Scan for the cell matching the given text and deliver its [X, Y] coordinate at center. 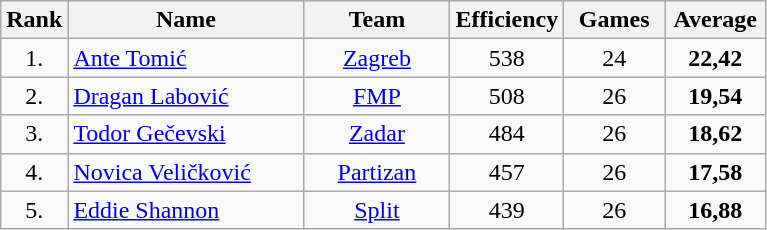
457 [507, 172]
Novica Veličković [186, 172]
Average [716, 20]
Split [377, 210]
Name [186, 20]
Zagreb [377, 58]
439 [507, 210]
Dragan Labović [186, 96]
Ante Tomić [186, 58]
Todor Gečevski [186, 134]
24 [614, 58]
2. [34, 96]
4. [34, 172]
Games [614, 20]
5. [34, 210]
1. [34, 58]
FMP [377, 96]
17,58 [716, 172]
484 [507, 134]
Partizan [377, 172]
Efficiency [507, 20]
Eddie Shannon [186, 210]
19,54 [716, 96]
Team [377, 20]
18,62 [716, 134]
16,88 [716, 210]
508 [507, 96]
3. [34, 134]
22,42 [716, 58]
Rank [34, 20]
538 [507, 58]
Zadar [377, 134]
